Extract the [X, Y] coordinate from the center of the cell holding the provided text.  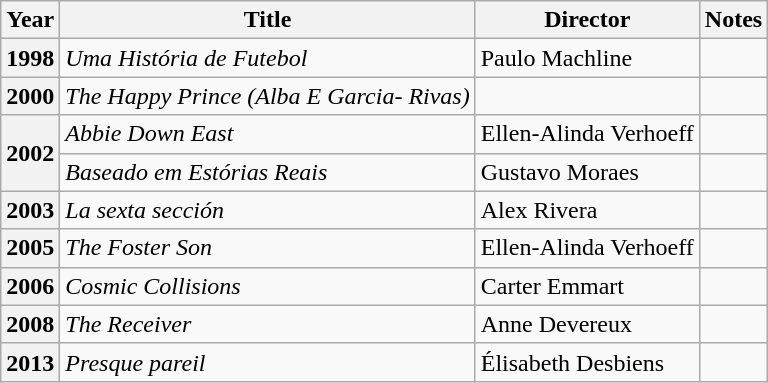
Uma História de Futebol [268, 58]
The Happy Prince (Alba E Garcia- Rivas) [268, 96]
Presque pareil [268, 362]
Anne Devereux [587, 324]
Abbie Down East [268, 134]
Year [30, 20]
Paulo Machline [587, 58]
2008 [30, 324]
Alex Rivera [587, 210]
2000 [30, 96]
Director [587, 20]
2005 [30, 248]
The Foster Son [268, 248]
Notes [733, 20]
Title [268, 20]
2013 [30, 362]
Gustavo Moraes [587, 172]
Baseado em Estórias Reais [268, 172]
Élisabeth Desbiens [587, 362]
2006 [30, 286]
Cosmic Collisions [268, 286]
Carter Emmart [587, 286]
The Receiver [268, 324]
2003 [30, 210]
2002 [30, 153]
La sexta sección [268, 210]
1998 [30, 58]
